Detect which cell encompasses the target text, then output its [X, Y] center coordinate. 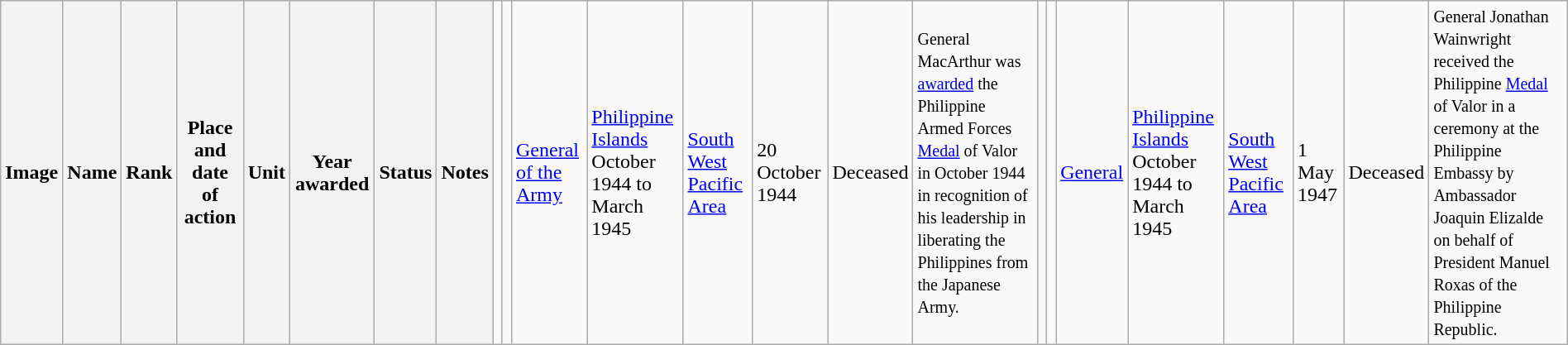
Rank [149, 173]
Place and date of action [210, 173]
Notes [465, 173]
1 May 1947 [1318, 173]
Image [31, 173]
Year awarded [332, 173]
Status [405, 173]
Name [93, 173]
General of the Army [549, 173]
General [1092, 173]
Unit [266, 173]
20 October 1944 [791, 173]
